Capture the cell that displays the provided text and extract its (x, y) central coordinate. 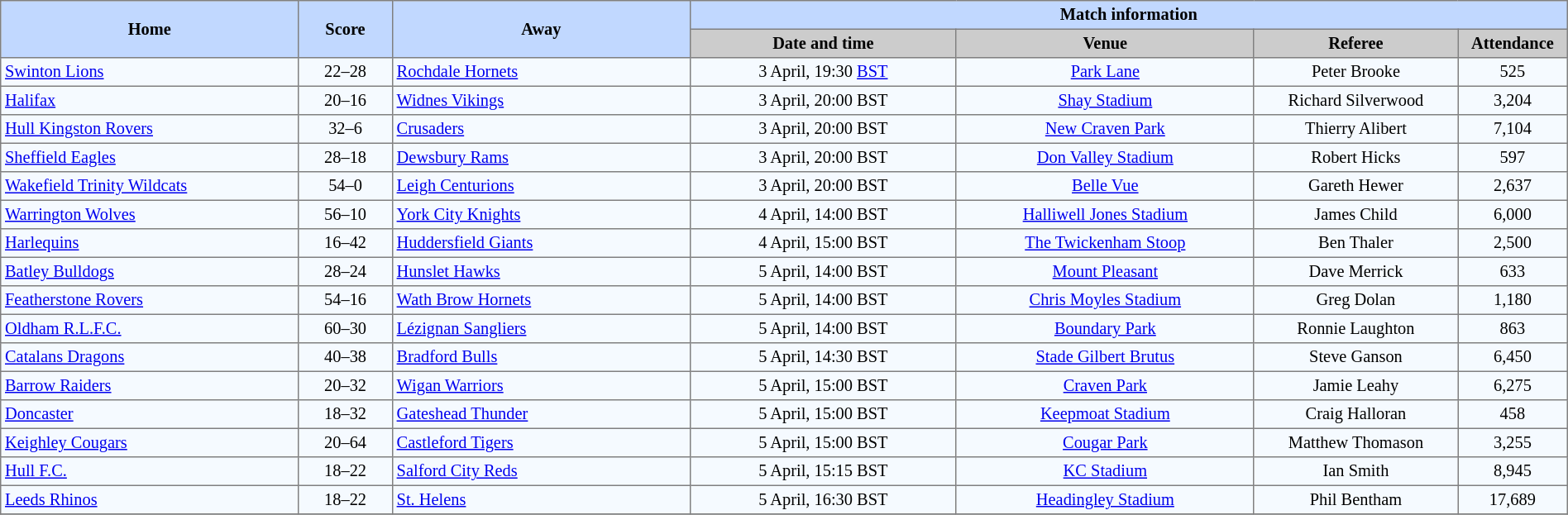
Shay Stadium (1105, 100)
Warrington Wolves (150, 214)
Rochdale Hornets (541, 72)
Catalans Dragons (150, 357)
Oldham R.L.F.C. (150, 328)
KC Stadium (1105, 471)
525 (1513, 72)
Steve Ganson (1355, 357)
1,180 (1513, 300)
60–30 (346, 328)
Don Valley Stadium (1105, 157)
2,637 (1513, 186)
Headingley Stadium (1105, 499)
Dewsbury Rams (541, 157)
5 April, 16:30 BST (823, 499)
Dave Merrick (1355, 271)
56–10 (346, 214)
Crusaders (541, 129)
7,104 (1513, 129)
Matthew Thomason (1355, 442)
Craven Park (1105, 385)
Lézignan Sangliers (541, 328)
Huddersfield Giants (541, 243)
York City Knights (541, 214)
Keighley Cougars (150, 442)
3,255 (1513, 442)
4 April, 15:00 BST (823, 243)
20–16 (346, 100)
Hunslet Hawks (541, 271)
4 April, 14:00 BST (823, 214)
Castleford Tigers (541, 442)
Match information (1128, 15)
Venue (1105, 43)
Ben Thaler (1355, 243)
Greg Dolan (1355, 300)
28–18 (346, 157)
16–42 (346, 243)
Referee (1355, 43)
James Child (1355, 214)
Belle Vue (1105, 186)
Leeds Rhinos (150, 499)
5 April, 15:15 BST (823, 471)
Halliwell Jones Stadium (1105, 214)
Chris Moyles Stadium (1105, 300)
Thierry Alibert (1355, 129)
Gateshead Thunder (541, 414)
18–32 (346, 414)
Mount Pleasant (1105, 271)
St. Helens (541, 499)
863 (1513, 328)
597 (1513, 157)
Leigh Centurions (541, 186)
Swinton Lions (150, 72)
Wigan Warriors (541, 385)
20–32 (346, 385)
32–6 (346, 129)
Salford City Reds (541, 471)
6,275 (1513, 385)
Wath Brow Hornets (541, 300)
Wakefield Trinity Wildcats (150, 186)
8,945 (1513, 471)
Ronnie Laughton (1355, 328)
Jamie Leahy (1355, 385)
Keepmoat Stadium (1105, 414)
Barrow Raiders (150, 385)
Hull Kingston Rovers (150, 129)
28–24 (346, 271)
Sheffield Eagles (150, 157)
Robert Hicks (1355, 157)
6,000 (1513, 214)
New Craven Park (1105, 129)
54–16 (346, 300)
458 (1513, 414)
Richard Silverwood (1355, 100)
Boundary Park (1105, 328)
54–0 (346, 186)
Score (346, 30)
2,500 (1513, 243)
Widnes Vikings (541, 100)
20–64 (346, 442)
Attendance (1513, 43)
633 (1513, 271)
3 April, 19:30 BST (823, 72)
Stade Gilbert Brutus (1105, 357)
Batley Bulldogs (150, 271)
22–28 (346, 72)
Home (150, 30)
Halifax (150, 100)
Park Lane (1105, 72)
Craig Halloran (1355, 414)
Hull F.C. (150, 471)
Gareth Hewer (1355, 186)
Cougar Park (1105, 442)
Doncaster (150, 414)
5 April, 14:30 BST (823, 357)
Peter Brooke (1355, 72)
Ian Smith (1355, 471)
Featherstone Rovers (150, 300)
17,689 (1513, 499)
Date and time (823, 43)
Bradford Bulls (541, 357)
6,450 (1513, 357)
Away (541, 30)
3,204 (1513, 100)
Harlequins (150, 243)
The Twickenham Stoop (1105, 243)
40–38 (346, 357)
Phil Bentham (1355, 499)
